Search for the cell housing the specified text and yield its [X, Y] center coordinate. 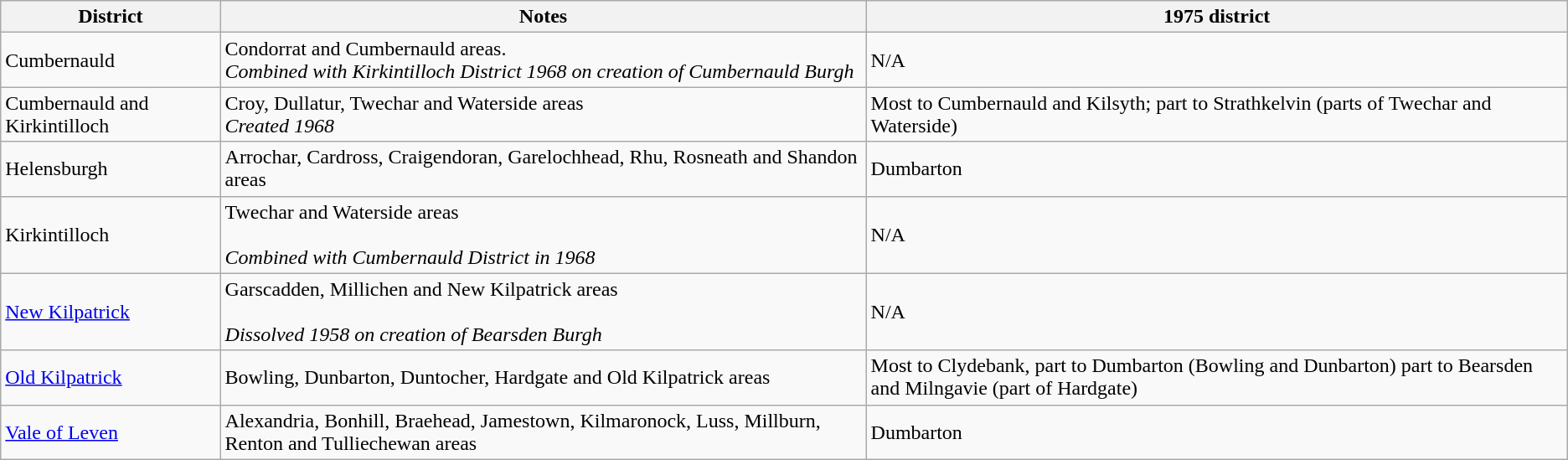
Old Kilpatrick [111, 377]
Croy, Dullatur, Twechar and Waterside areas Created 1968 [543, 114]
Helensburgh [111, 169]
District [111, 17]
Cumbernauld and Kirkintilloch [111, 114]
Condorrat and Cumbernauld areas. Combined with Kirkintilloch District 1968 on creation of Cumbernauld Burgh [543, 60]
Kirkintilloch [111, 235]
Vale of Leven [111, 432]
Notes [543, 17]
Most to Cumbernauld and Kilsyth; part to Strathkelvin (parts of Twechar and Waterside) [1216, 114]
1975 district [1216, 17]
Twechar and Waterside areasCombined with Cumbernauld District in 1968 [543, 235]
Most to Clydebank, part to Dumbarton (Bowling and Dunbarton) part to Bearsden and Milngavie (part of Hardgate) [1216, 377]
Garscadden, Millichen and New Kilpatrick areasDissolved 1958 on creation of Bearsden Burgh [543, 312]
Alexandria, Bonhill, Braehead, Jamestown, Kilmaronock, Luss, Millburn, Renton and Tulliechewan areas [543, 432]
Arrochar, Cardross, Craigendoran, Garelochhead, Rhu, Rosneath and Shandon areas [543, 169]
New Kilpatrick [111, 312]
Cumbernauld [111, 60]
Bowling, Dunbarton, Duntocher, Hardgate and Old Kilpatrick areas [543, 377]
